Determine the [x, y] coordinate at the center of the cell enclosing the given text.  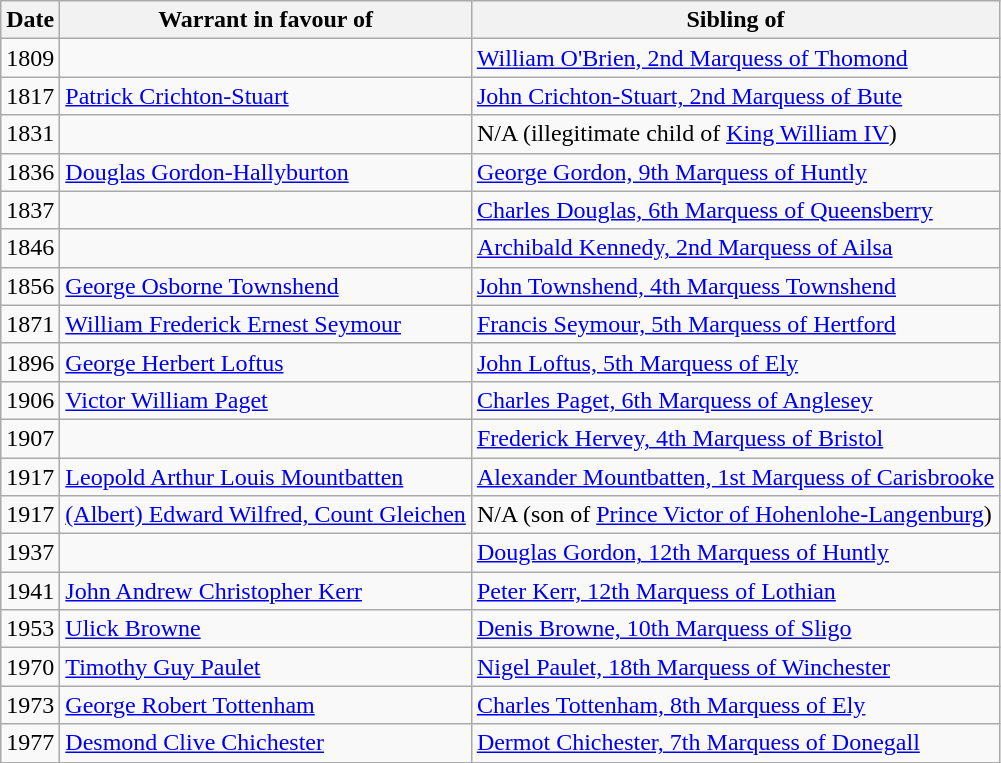
George Osborne Townshend [266, 286]
George Herbert Loftus [266, 362]
Ulick Browne [266, 629]
Douglas Gordon, 12th Marquess of Huntly [735, 553]
Douglas Gordon-Hallyburton [266, 172]
John Andrew Christopher Kerr [266, 591]
1906 [30, 400]
1970 [30, 667]
1856 [30, 286]
John Townshend, 4th Marquess Townshend [735, 286]
Nigel Paulet, 18th Marquess of Winchester [735, 667]
Denis Browne, 10th Marquess of Sligo [735, 629]
Archibald Kennedy, 2nd Marquess of Ailsa [735, 248]
Timothy Guy Paulet [266, 667]
Date [30, 20]
N/A (son of Prince Victor of Hohenlohe-Langenburg) [735, 515]
Charles Tottenham, 8th Marquess of Ely [735, 705]
1896 [30, 362]
John Crichton-Stuart, 2nd Marquess of Bute [735, 96]
1937 [30, 553]
Desmond Clive Chichester [266, 743]
Dermot Chichester, 7th Marquess of Donegall [735, 743]
1871 [30, 324]
Leopold Arthur Louis Mountbatten [266, 477]
George Robert Tottenham [266, 705]
N/A (illegitimate child of King William IV) [735, 134]
1817 [30, 96]
1941 [30, 591]
Charles Paget, 6th Marquess of Anglesey [735, 400]
1977 [30, 743]
Patrick Crichton-Stuart [266, 96]
George Gordon, 9th Marquess of Huntly [735, 172]
1836 [30, 172]
Francis Seymour, 5th Marquess of Hertford [735, 324]
Warrant in favour of [266, 20]
1831 [30, 134]
1907 [30, 438]
Frederick Hervey, 4th Marquess of Bristol [735, 438]
1837 [30, 210]
(Albert) Edward Wilfred, Count Gleichen [266, 515]
John Loftus, 5th Marquess of Ely [735, 362]
Sibling of [735, 20]
Peter Kerr, 12th Marquess of Lothian [735, 591]
William O'Brien, 2nd Marquess of Thomond [735, 58]
Victor William Paget [266, 400]
1809 [30, 58]
Alexander Mountbatten, 1st Marquess of Carisbrooke [735, 477]
William Frederick Ernest Seymour [266, 324]
1973 [30, 705]
1846 [30, 248]
1953 [30, 629]
Charles Douglas, 6th Marquess of Queensberry [735, 210]
